From the cell containing the given text, extract its center point as [x, y] coordinate. 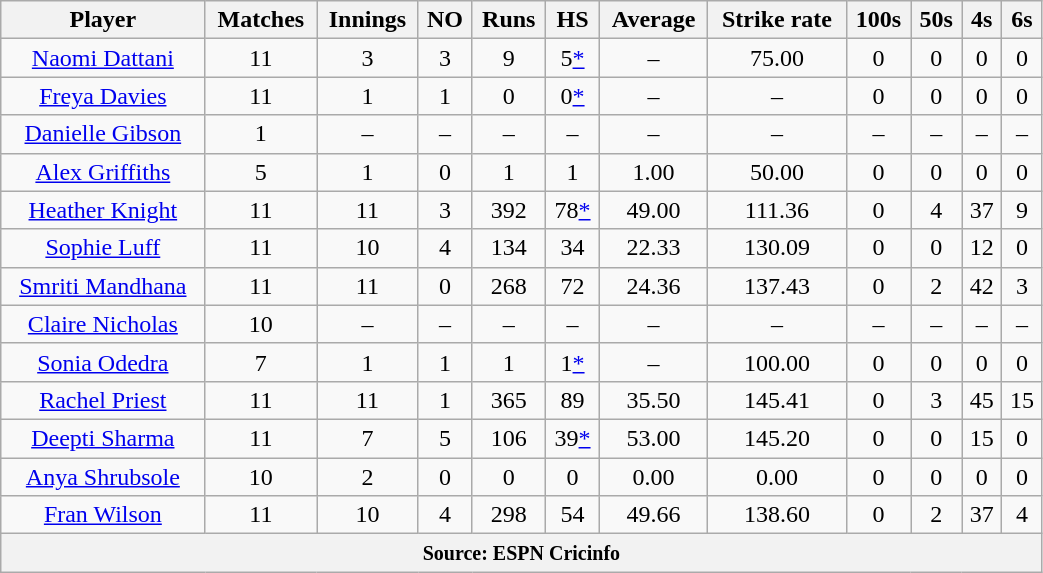
22.33 [653, 248]
Fran Wilson [103, 515]
Strike rate [778, 20]
NO [445, 20]
Heather Knight [103, 210]
6s [1022, 20]
111.36 [778, 210]
24.36 [653, 286]
Freya Davies [103, 96]
145.41 [778, 400]
Average [653, 20]
HS [573, 20]
54 [573, 515]
50s [936, 20]
Runs [509, 20]
12 [982, 248]
137.43 [778, 286]
Anya Shrubsole [103, 477]
100s [878, 20]
75.00 [778, 58]
Source: ESPN Cricinfo [522, 553]
365 [509, 400]
45 [982, 400]
42 [982, 286]
Deepti Sharma [103, 438]
106 [509, 438]
35.50 [653, 400]
0* [573, 96]
298 [509, 515]
Player [103, 20]
89 [573, 400]
78* [573, 210]
392 [509, 210]
Sonia Odedra [103, 362]
Alex Griffiths [103, 172]
130.09 [778, 248]
49.00 [653, 210]
1.00 [653, 172]
Danielle Gibson [103, 134]
145.20 [778, 438]
4s [982, 20]
Smriti Mandhana [103, 286]
Rachel Priest [103, 400]
34 [573, 248]
5* [573, 58]
Innings [368, 20]
1* [573, 362]
Naomi Dattani [103, 58]
53.00 [653, 438]
134 [509, 248]
Claire Nicholas [103, 324]
Sophie Luff [103, 248]
Matches [261, 20]
138.60 [778, 515]
50.00 [778, 172]
72 [573, 286]
100.00 [778, 362]
39* [573, 438]
268 [509, 286]
49.66 [653, 515]
